Return the (x, y) coordinate for the center point of the cell that contains the specified text.  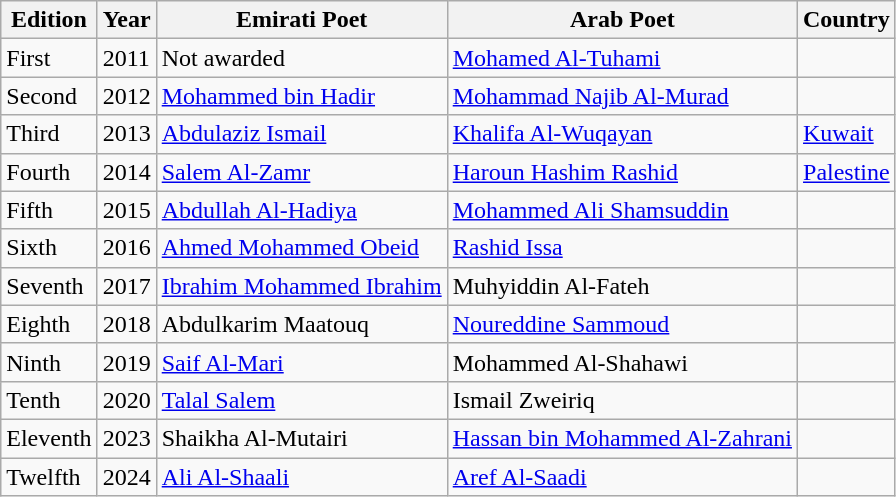
Eighth (49, 324)
Abdulaziz Ismail (302, 134)
Year (126, 20)
Ibrahim Mohammed Ibrahim (302, 286)
2013 (126, 134)
Hassan bin Mohammed Al-Zahrani (622, 438)
Noureddine Sammoud (622, 324)
Mohammed Al-Shahawi (622, 362)
2020 (126, 400)
Aref Al-Saadi (622, 477)
Fourth (49, 172)
Eleventh (49, 438)
Mohammad Najib Al-Murad (622, 96)
Kuwait (847, 134)
Haroun Hashim Rashid (622, 172)
2011 (126, 58)
Muhyiddin Al-Fateh (622, 286)
Tenth (49, 400)
Edition (49, 20)
Mohammed Ali Shamsuddin (622, 210)
Not awarded (302, 58)
Emirati Poet (302, 20)
Twelfth (49, 477)
Third (49, 134)
Mohamed Al-Tuhami (622, 58)
Abdullah Al-Hadiya (302, 210)
Ahmed Mohammed Obeid (302, 248)
Seventh (49, 286)
Ninth (49, 362)
Second (49, 96)
Arab Poet (622, 20)
Palestine (847, 172)
Mohammed bin Hadir (302, 96)
2017 (126, 286)
2015 (126, 210)
Shaikha Al-Mutairi (302, 438)
2019 (126, 362)
2023 (126, 438)
2016 (126, 248)
2014 (126, 172)
Salem Al-Zamr (302, 172)
Ismail Zweiriq (622, 400)
2012 (126, 96)
Talal Salem (302, 400)
Khalifa Al-Wuqayan (622, 134)
Saif Al-Mari (302, 362)
2024 (126, 477)
Ali Al-Shaali (302, 477)
Country (847, 20)
2018 (126, 324)
Fifth (49, 210)
Rashid Issa (622, 248)
First (49, 58)
Sixth (49, 248)
Abdulkarim Maatouq (302, 324)
